Extract the (x, y) coordinate from the center of the cell holding the provided text.  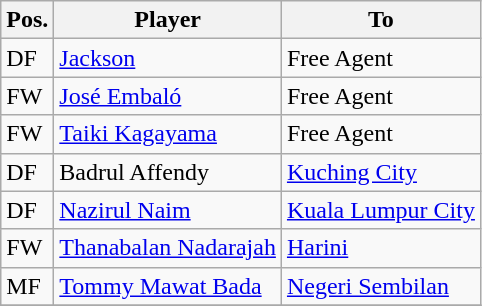
Tommy Mawat Bada (168, 286)
Taiki Kagayama (168, 134)
MF (28, 286)
Kuching City (380, 172)
José Embaló (168, 96)
Thanabalan Nadarajah (168, 248)
Negeri Sembilan (380, 286)
Pos. (28, 20)
Harini (380, 248)
Jackson (168, 58)
Player (168, 20)
Kuala Lumpur City (380, 210)
Nazirul Naim (168, 210)
To (380, 20)
Badrul Affendy (168, 172)
